Extract the (x, y) coordinate from the center of the cell holding the provided text.  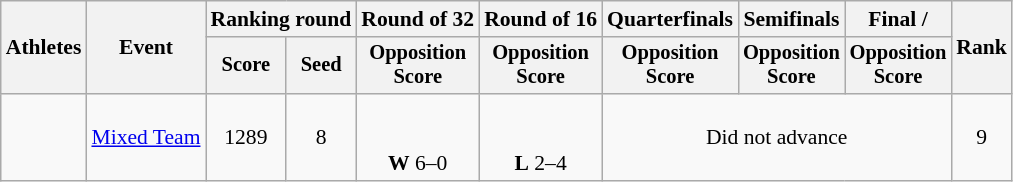
Semifinals (792, 19)
L 2–4 (540, 138)
Did not advance (776, 138)
Final / (898, 19)
Round of 32 (418, 19)
Score (246, 66)
Rank (982, 48)
8 (321, 138)
Seed (321, 66)
Quarterfinals (670, 19)
Ranking round (282, 19)
Athletes (44, 48)
Round of 16 (540, 19)
Event (146, 48)
Mixed Team (146, 138)
1289 (246, 138)
9 (982, 138)
W 6–0 (418, 138)
